For the text-containing cell, return its midpoint in (x, y) coordinate format. 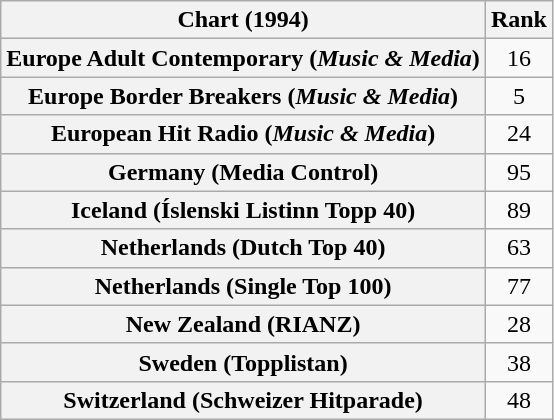
Chart (1994) (244, 20)
Sweden (Topplistan) (244, 362)
5 (518, 96)
16 (518, 58)
48 (518, 400)
Iceland (Íslenski Listinn Topp 40) (244, 210)
77 (518, 286)
Europe Border Breakers (Music & Media) (244, 96)
Germany (Media Control) (244, 172)
24 (518, 134)
63 (518, 248)
28 (518, 324)
Switzerland (Schweizer Hitparade) (244, 400)
European Hit Radio (Music & Media) (244, 134)
Europe Adult Contemporary (Music & Media) (244, 58)
95 (518, 172)
Netherlands (Dutch Top 40) (244, 248)
89 (518, 210)
Netherlands (Single Top 100) (244, 286)
New Zealand (RIANZ) (244, 324)
Rank (518, 20)
38 (518, 362)
